Extract the [x, y] coordinate from the center of the cell holding the provided text.  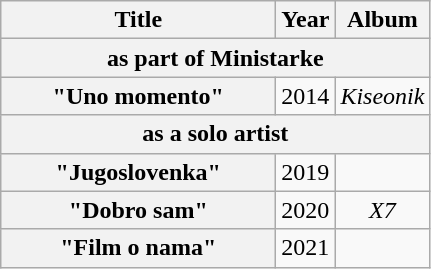
Album [382, 20]
"Jugoslovenka" [138, 172]
2014 [306, 96]
2021 [306, 248]
Title [138, 20]
"Uno momento" [138, 96]
Kiseonik [382, 96]
"Dobro sam" [138, 210]
2020 [306, 210]
X7 [382, 210]
as part of Ministarke [216, 58]
2019 [306, 172]
"Film o nama" [138, 248]
as a solo artist [216, 134]
Year [306, 20]
